Identify which cell holds the provided text, then report its (x, y) central coordinate. 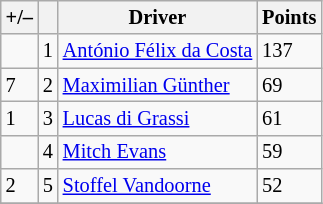
Mitch Evans (158, 152)
3 (48, 118)
+/– (20, 17)
Maximilian Günther (158, 85)
Driver (158, 17)
59 (289, 152)
5 (48, 186)
61 (289, 118)
7 (20, 85)
69 (289, 85)
137 (289, 51)
Points (289, 17)
Lucas di Grassi (158, 118)
52 (289, 186)
Stoffel Vandoorne (158, 186)
4 (48, 152)
António Félix da Costa (158, 51)
